Pinpoint the cell where the given text exists, returning its (X, Y) midpoint coordinate. 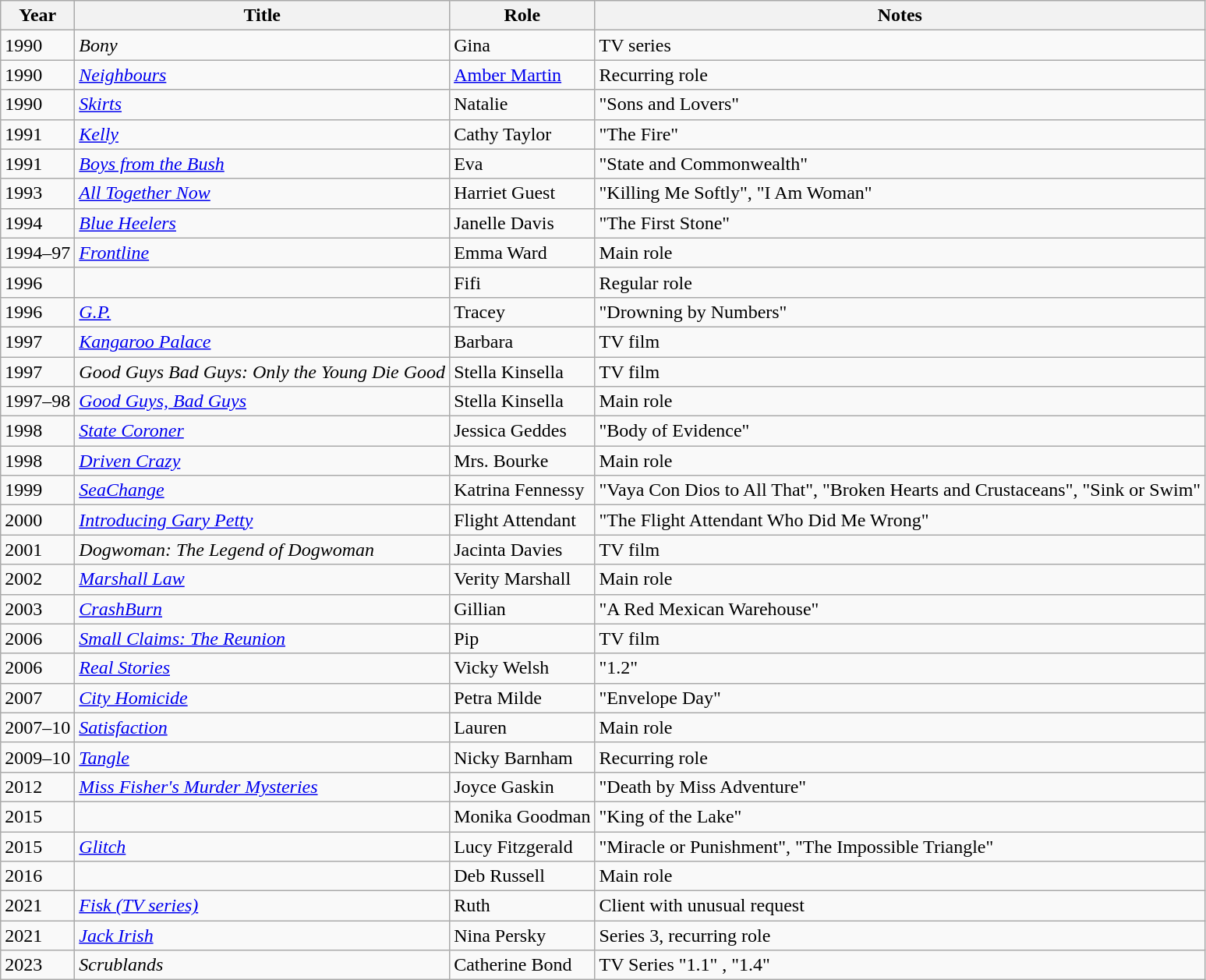
Verity Marshall (522, 579)
G.P. (262, 312)
2002 (37, 579)
TV series (900, 45)
Bony (262, 45)
Lauren (522, 727)
2000 (37, 520)
"The Flight Attendant Who Did Me Wrong" (900, 520)
TV Series "1.1" , "1.4" (900, 965)
Miss Fisher's Murder Mysteries (262, 787)
"Death by Miss Adventure" (900, 787)
Introducing Gary Petty (262, 520)
Katrina Fennessy (522, 490)
Marshall Law (262, 579)
Fifi (522, 282)
Lucy Fitzgerald (522, 846)
2009–10 (37, 757)
Small Claims: The Reunion (262, 639)
CrashBurn (262, 609)
"1.2" (900, 668)
Skirts (262, 104)
Notes (900, 16)
Regular role (900, 282)
Tracey (522, 312)
Ruth (522, 906)
"Sons and Lovers" (900, 104)
State Coroner (262, 431)
"Body of Evidence" (900, 431)
Catherine Bond (522, 965)
All Together Now (262, 193)
1993 (37, 193)
"Vaya Con Dios to All That", "Broken Hearts and Crustaceans", "Sink or Swim" (900, 490)
1994–97 (37, 253)
"State and Commonwealth" (900, 164)
Glitch (262, 846)
Frontline (262, 253)
Petra Milde (522, 698)
Pip (522, 639)
Joyce Gaskin (522, 787)
"King of the Lake" (900, 816)
Scrublands (262, 965)
Emma Ward (522, 253)
Flight Attendant (522, 520)
2003 (37, 609)
Deb Russell (522, 876)
Kangaroo Palace (262, 341)
Client with unusual request (900, 906)
City Homicide (262, 698)
Fisk (TV series) (262, 906)
1997–98 (37, 402)
"Miracle or Punishment", "The Impossible Triangle" (900, 846)
Boys from the Bush (262, 164)
SeaChange (262, 490)
Real Stories (262, 668)
Gina (522, 45)
Tangle (262, 757)
Amber Martin (522, 75)
Good Guys Bad Guys: Only the Young Die Good (262, 372)
2007–10 (37, 727)
Dogwoman: The Legend of Dogwoman (262, 550)
Jack Irish (262, 936)
Mrs. Bourke (522, 461)
2012 (37, 787)
"The Fire" (900, 134)
"Envelope Day" (900, 698)
"Drowning by Numbers" (900, 312)
Nina Persky (522, 936)
2001 (37, 550)
2007 (37, 698)
2023 (37, 965)
Satisfaction (262, 727)
Jessica Geddes (522, 431)
"Killing Me Softly", "I Am Woman" (900, 193)
"The First Stone" (900, 223)
Natalie (522, 104)
"A Red Mexican Warehouse" (900, 609)
Barbara (522, 341)
Harriet Guest (522, 193)
Kelly (262, 134)
Good Guys, Bad Guys (262, 402)
Eva (522, 164)
2016 (37, 876)
Monika Goodman (522, 816)
Year (37, 16)
Nicky Barnham (522, 757)
Driven Crazy (262, 461)
Gillian (522, 609)
Janelle Davis (522, 223)
1999 (37, 490)
Jacinta Davies (522, 550)
Neighbours (262, 75)
Blue Heelers (262, 223)
Title (262, 16)
Cathy Taylor (522, 134)
Vicky Welsh (522, 668)
Role (522, 16)
1994 (37, 223)
Series 3, recurring role (900, 936)
